Find where the given text appears and provide that cell's center as [x, y] coordinate. 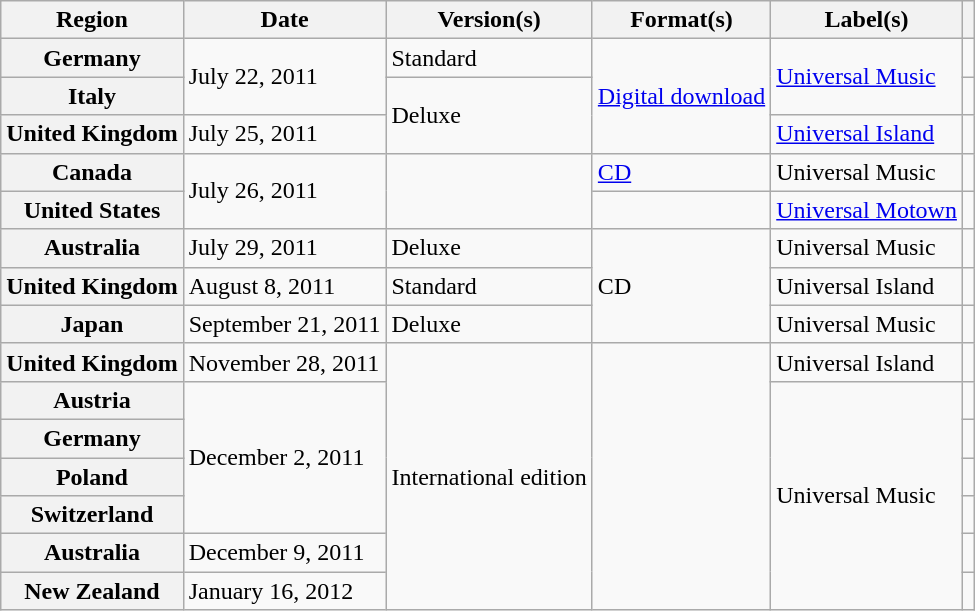
United States [92, 210]
Date [284, 20]
Format(s) [681, 20]
Switzerland [92, 515]
Poland [92, 477]
December 2, 2011 [284, 457]
Canada [92, 172]
August 8, 2011 [284, 286]
Version(s) [489, 20]
July 29, 2011 [284, 248]
Italy [92, 96]
September 21, 2011 [284, 324]
Digital download [681, 96]
New Zealand [92, 591]
November 28, 2011 [284, 362]
July 22, 2011 [284, 77]
December 9, 2011 [284, 553]
Region [92, 20]
Label(s) [867, 20]
January 16, 2012 [284, 591]
July 25, 2011 [284, 134]
International edition [489, 476]
Austria [92, 400]
July 26, 2011 [284, 191]
Universal Motown [867, 210]
Japan [92, 324]
